Output the (x, y) coordinate of the center of the cell containing the given text.  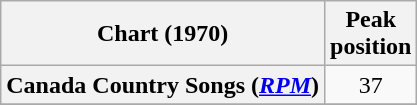
Chart (1970) (163, 34)
Peak position (371, 34)
37 (371, 85)
Canada Country Songs (RPM) (163, 85)
